Extract the (X, Y) coordinate from the center of the cell holding the provided text.  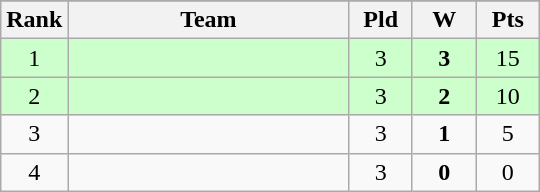
10 (508, 96)
W (444, 20)
5 (508, 134)
Team (208, 20)
Pld (381, 20)
Rank (34, 20)
4 (34, 172)
Pts (508, 20)
15 (508, 58)
